Search for the cell housing the specified text and yield its (x, y) center coordinate. 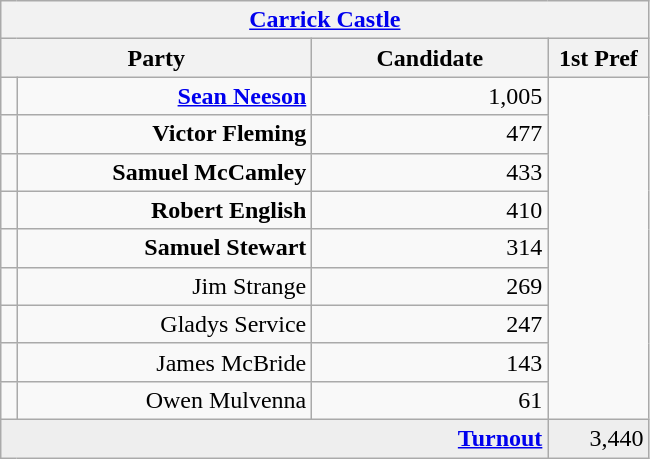
Party (156, 58)
James McBride (164, 362)
410 (430, 210)
Candidate (430, 58)
269 (430, 286)
433 (430, 172)
143 (430, 362)
Samuel Stewart (164, 248)
Turnout (274, 438)
61 (430, 400)
Carrick Castle (325, 20)
Sean Neeson (164, 96)
Owen Mulvenna (164, 400)
477 (430, 134)
3,440 (598, 438)
314 (430, 248)
Gladys Service (164, 324)
1,005 (430, 96)
Samuel McCamley (164, 172)
Jim Strange (164, 286)
Victor Fleming (164, 134)
1st Pref (598, 58)
247 (430, 324)
Robert English (164, 210)
